Return [X, Y] of the center of cell containing provided text 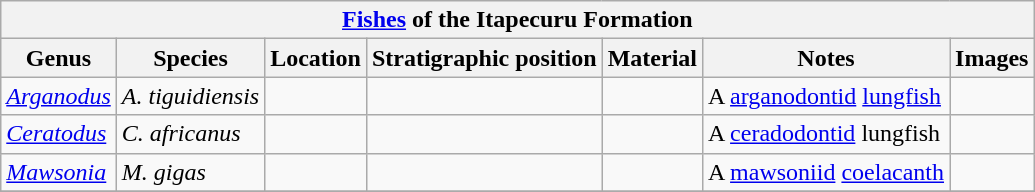
Genus [59, 58]
A. tiguidiensis [190, 96]
Images [992, 58]
Mawsonia [59, 172]
A mawsoniid coelacanth [826, 172]
Species [190, 58]
Material [652, 58]
A ceradodontid lungfish [826, 134]
A arganodontid lungfish [826, 96]
Ceratodus [59, 134]
M. gigas [190, 172]
Notes [826, 58]
Arganodus [59, 96]
Location [316, 58]
Stratigraphic position [484, 58]
Fishes of the Itapecuru Formation [518, 20]
C. africanus [190, 134]
